Extract the [x, y] coordinate from the center of the cell holding the provided text.  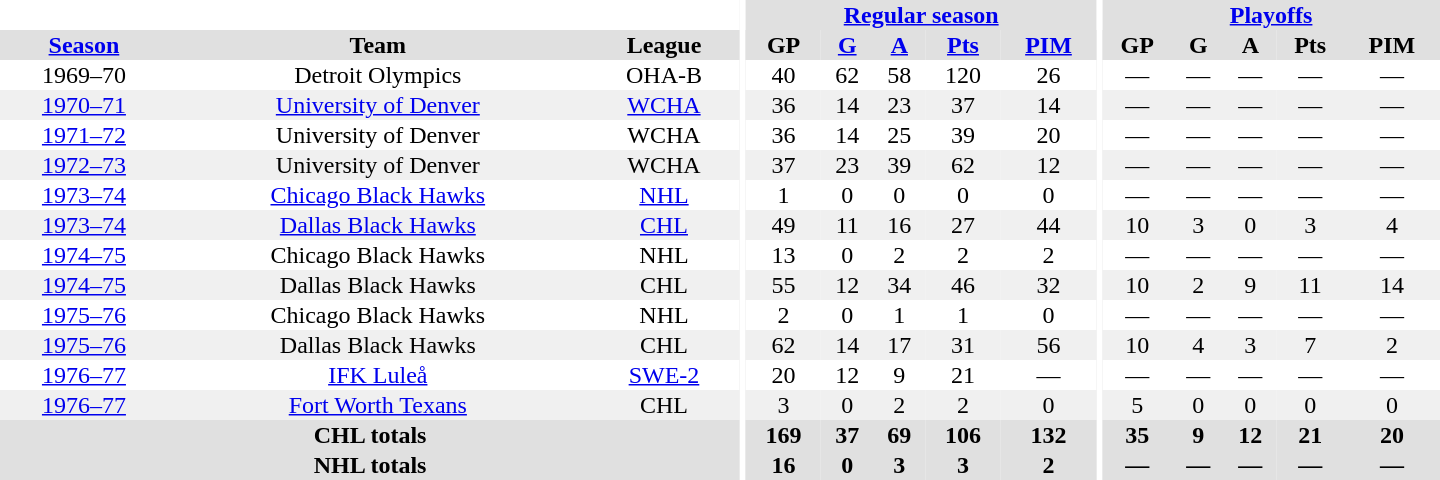
NHL totals [370, 465]
27 [962, 225]
120 [962, 75]
55 [784, 285]
17 [899, 345]
34 [899, 285]
58 [899, 75]
Team [378, 45]
1971–72 [84, 135]
25 [899, 135]
46 [962, 285]
Season [84, 45]
31 [962, 345]
44 [1049, 225]
Playoffs [1271, 15]
32 [1049, 285]
1969–70 [84, 75]
1970–71 [84, 105]
7 [1310, 345]
1972–73 [84, 165]
56 [1049, 345]
OHA-B [664, 75]
Fort Worth Texans [378, 405]
106 [962, 435]
Regular season [921, 15]
26 [1049, 75]
5 [1137, 405]
Detroit Olympics [378, 75]
IFK Luleå [378, 375]
35 [1137, 435]
SWE-2 [664, 375]
League [664, 45]
40 [784, 75]
13 [784, 255]
132 [1049, 435]
CHL totals [370, 435]
49 [784, 225]
69 [899, 435]
169 [784, 435]
